Identify which cell holds the provided text, then report its [x, y] central coordinate. 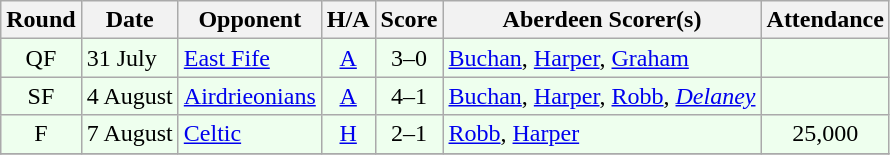
25,000 [825, 134]
QF [41, 58]
4–1 [409, 96]
F [41, 134]
Airdrieonians [250, 96]
Robb, Harper [602, 134]
H/A [348, 20]
31 July [130, 58]
Aberdeen Scorer(s) [602, 20]
Opponent [250, 20]
Round [41, 20]
Buchan, Harper, Robb, Delaney [602, 96]
SF [41, 96]
Celtic [250, 134]
Date [130, 20]
4 August [130, 96]
Attendance [825, 20]
3–0 [409, 58]
7 August [130, 134]
Buchan, Harper, Graham [602, 58]
2–1 [409, 134]
Score [409, 20]
H [348, 134]
East Fife [250, 58]
